Locate the cell with the specified text and output its (x, y) center coordinate. 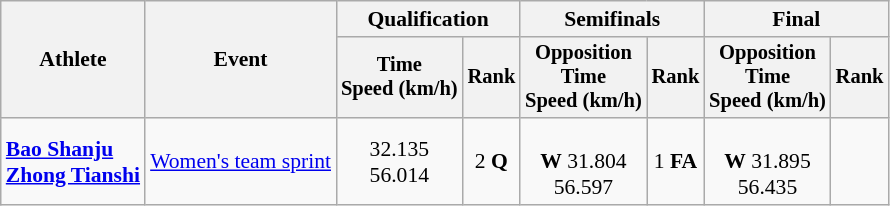
Bao ShanjuZhong Tianshi (73, 162)
W 31.89556.435 (768, 162)
1 FA (676, 162)
TimeSpeed (km/h) (400, 78)
Final (796, 19)
Semifinals (612, 19)
Athlete (73, 60)
Event (240, 60)
W 31.804 56.597 (584, 162)
32.13556.014 (400, 162)
Qualification (428, 19)
Women's team sprint (240, 162)
2 Q (492, 162)
